Locate the cell with the specified text and output its (x, y) center coordinate. 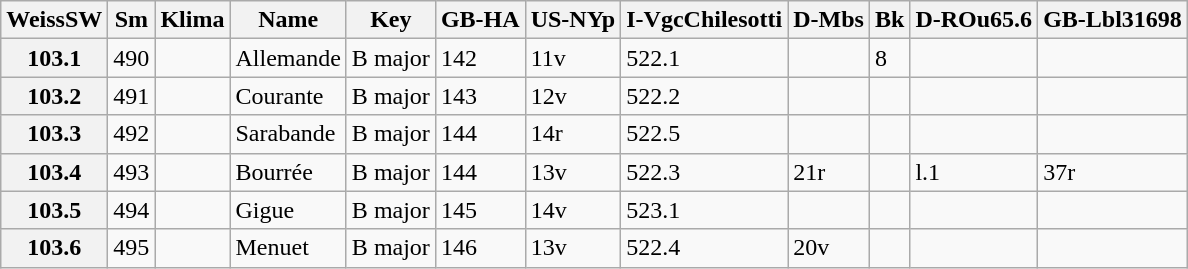
146 (480, 248)
l.1 (974, 172)
495 (132, 248)
21r (829, 172)
522.3 (704, 172)
103.6 (54, 248)
8 (889, 58)
491 (132, 96)
522.4 (704, 248)
Sm (132, 20)
37r (1113, 172)
WeissSW (54, 20)
GB-Lbl31698 (1113, 20)
143 (480, 96)
I-VgcChilesotti (704, 20)
522.1 (704, 58)
490 (132, 58)
494 (132, 210)
Name (288, 20)
14r (573, 134)
142 (480, 58)
492 (132, 134)
103.1 (54, 58)
Allemande (288, 58)
GB-HA (480, 20)
Courante (288, 96)
Bourrée (288, 172)
145 (480, 210)
523.1 (704, 210)
Klima (192, 20)
11v (573, 58)
D-Mbs (829, 20)
D-ROu65.6 (974, 20)
103.4 (54, 172)
Sarabande (288, 134)
Menuet (288, 248)
14v (573, 210)
20v (829, 248)
US-NYp (573, 20)
522.5 (704, 134)
12v (573, 96)
103.3 (54, 134)
522.2 (704, 96)
Bk (889, 20)
Gigue (288, 210)
493 (132, 172)
103.5 (54, 210)
Key (390, 20)
103.2 (54, 96)
